From the cell containing the given text, extract its center point as (X, Y) coordinate. 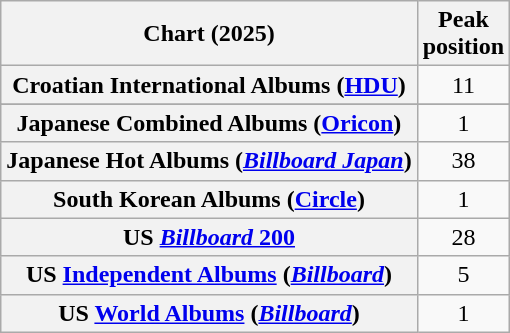
Japanese Combined Albums (Oricon) (209, 123)
US Billboard 200 (209, 237)
US World Albums (Billboard) (209, 313)
11 (463, 85)
South Korean Albums (Circle) (209, 199)
Peakposition (463, 34)
Japanese Hot Albums (Billboard Japan) (209, 161)
5 (463, 275)
28 (463, 237)
Chart (2025) (209, 34)
Croatian International Albums (HDU) (209, 85)
US Independent Albums (Billboard) (209, 275)
38 (463, 161)
